Output the [x, y] coordinate of the center of the cell containing the given text.  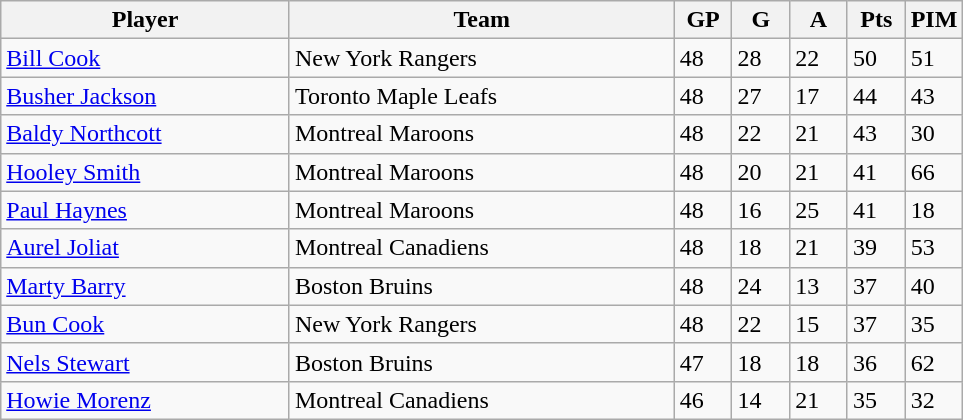
Paul Haynes [146, 210]
Hooley Smith [146, 172]
15 [819, 324]
20 [761, 172]
A [819, 20]
Toronto Maple Leafs [482, 96]
Howie Morenz [146, 400]
62 [934, 362]
GP [703, 20]
46 [703, 400]
53 [934, 248]
39 [876, 248]
44 [876, 96]
25 [819, 210]
50 [876, 58]
32 [934, 400]
66 [934, 172]
17 [819, 96]
51 [934, 58]
27 [761, 96]
Nels Stewart [146, 362]
Pts [876, 20]
47 [703, 362]
G [761, 20]
Marty Barry [146, 286]
13 [819, 286]
PIM [934, 20]
16 [761, 210]
40 [934, 286]
14 [761, 400]
Baldy Northcott [146, 134]
Bill Cook [146, 58]
28 [761, 58]
24 [761, 286]
Player [146, 20]
Team [482, 20]
30 [934, 134]
Aurel Joliat [146, 248]
Busher Jackson [146, 96]
Bun Cook [146, 324]
36 [876, 362]
